Determine the [x, y] coordinate at the center of the cell enclosing the given text.  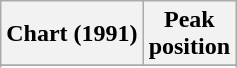
Peak position [189, 34]
Chart (1991) [72, 34]
